Find where the given text appears and provide that cell's center as (x, y) coordinate. 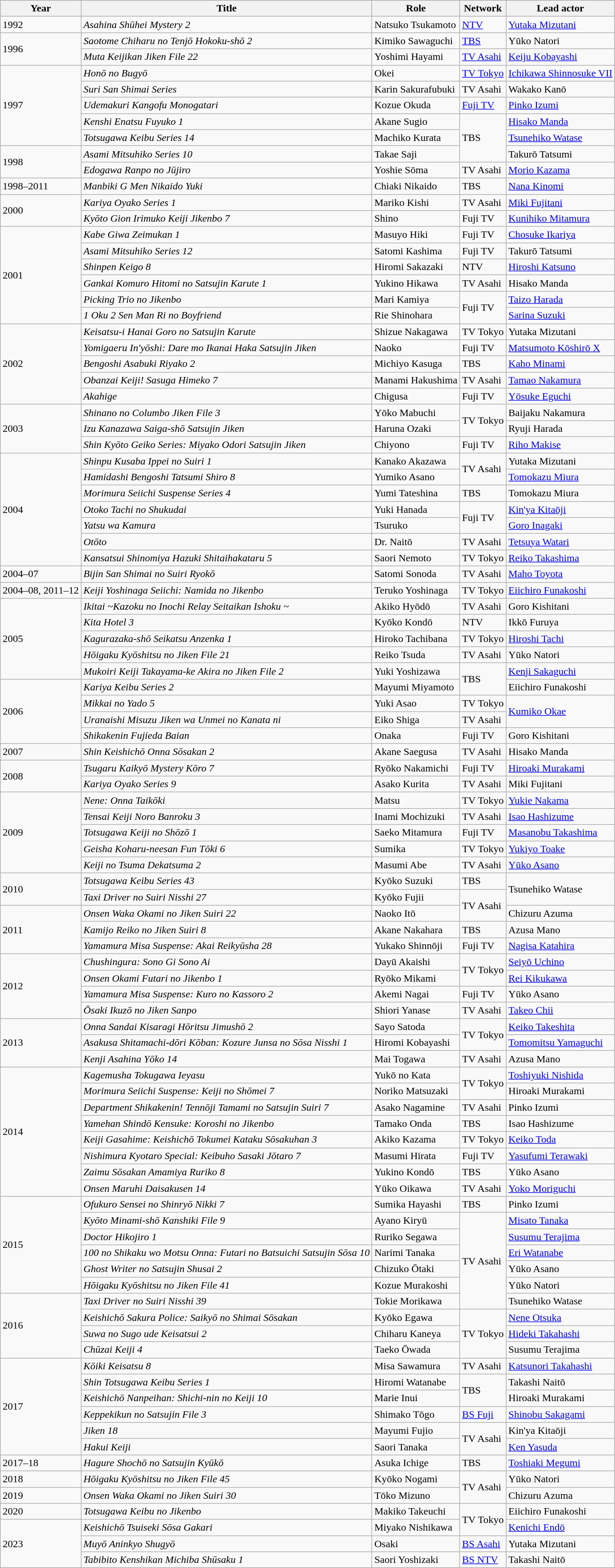
Osaki (416, 1544)
Onaka (416, 736)
Mikkai no Yado 5 (227, 703)
2017 (41, 1406)
Totsugawa Keibu Series 14 (227, 138)
Shinobu Sakagami (561, 1414)
Satomi Sonoda (416, 574)
Lead actor (561, 8)
2000 (41, 211)
Yoko Moriguchi (561, 1188)
Yatsu wa Kamura (227, 526)
Onsen Okami Futari no Jikenbo 1 (227, 978)
Kenji Sakaguchi (561, 671)
Totsugawa Keibu Series 43 (227, 881)
Obanzai Keiji! Sasuga Himeko 7 (227, 380)
Kansatsui Shinomiya Hazuki Shitaihakataru 5 (227, 558)
Kozue Murakoshi (416, 1285)
Ayano Kiryū (416, 1220)
Yoshimi Hayami (416, 57)
Michiyo Kasuga (416, 364)
Chigusa (416, 396)
Matsu (416, 800)
Taxi Driver no Suiri Nisshi 27 (227, 897)
Sumika (416, 849)
Hiroshi Katsuno (561, 267)
Gankai Komuro Hitomi no Satsujin Karute 1 (227, 283)
Suri San Shimai Series (227, 89)
Mayumi Miyamoto (416, 687)
Hagure Shochō no Satsujin Kyūkō (227, 1463)
Wakako Kanō (561, 89)
Goro Inagaki (561, 526)
Yukō no Kata (416, 1075)
Reiko Tsuda (416, 655)
Maho Toyota (561, 574)
Keishichō Sakura Police: Saikyō no Shimai Sōsakan (227, 1317)
2007 (41, 752)
Keiji Gasahime: Keishichō Tokumei Kataku Sōsakuhan 3 (227, 1140)
Chushingura: Sono Gi Sono Ai (227, 962)
Akemi Nagai (416, 994)
Eiko Shiga (416, 720)
2023 (41, 1544)
Tsugaru Kaikyō Mystery Kōro 7 (227, 768)
Shin Keishichō Onna Sōsakan 2 (227, 752)
Ikitai ~Kazoku no Inochi Relay Seitaikan Ishoku ~ (227, 606)
Ryuji Harada (561, 428)
Department Shikakenin! Tennōji Tamami no Satsujin Suiri 7 (227, 1107)
Shin Kyōto Geiko Series: Miyako Odori Satsujin Jiken (227, 445)
Mayumi Fujio (416, 1430)
Ikkō Furuya (561, 622)
Onsen Waka Okami no Jiken Suiri 22 (227, 913)
Rie Shinohara (416, 315)
Okei (416, 73)
Otoko Tachi no Shukudai (227, 510)
Chosuke Ikariya (561, 235)
Shinpen Keigo 8 (227, 267)
1 Oku 2 Sen Man Ri no Boyfriend (227, 315)
Kagurazaka-shō Seikatsu Anzenka 1 (227, 639)
Keiju Kobayashi (561, 57)
Udemakuri Kangofu Monogatari (227, 105)
1996 (41, 49)
Ruriko Segawa (416, 1237)
1998 (41, 162)
Yōsuke Eguchi (561, 396)
Taizo Harada (561, 299)
Hiroshi Tachi (561, 639)
BS Asahi (482, 1544)
Totsugawa Keiji no Shōzō 1 (227, 833)
Manami Hakushima (416, 380)
100 no Shikaku wo Motsu Onna: Futari no Batsuichi Satsujin Sōsa 10 (227, 1253)
Yamamura Misa Suspense: Kuro no Kassoro 2 (227, 994)
1997 (41, 105)
Masanobu Takashima (561, 833)
Hakui Keiji (227, 1447)
Tokie Morikawa (416, 1301)
2006 (41, 711)
Kyōto Gion Irimuko Keiji Jikenbo 7 (227, 219)
Taxi Driver no Suiri Nisshi 39 (227, 1301)
Hōigaku Kyōshitsu no Jiken File 41 (227, 1285)
Edogawa Ranpo no Jūjiro (227, 170)
2017–18 (41, 1463)
Akiko Kazama (416, 1140)
Teruko Yoshinaga (416, 590)
Nene Otsuka (561, 1317)
Masumi Hirata (416, 1156)
Misato Tanaka (561, 1220)
Kariya Keibu Series 2 (227, 687)
Tomomitsu Yamaguchi (561, 1043)
Matsumoto Kōshirō X (561, 348)
Izu Kanazawa Saiga-shō Satsujin Jiken (227, 428)
Onsen Waka Okami no Jiken Suiri 30 (227, 1495)
Bengoshi Asabuki Riyako 2 (227, 364)
Otōto (227, 542)
2016 (41, 1326)
Natsuko Tsukamoto (416, 25)
2020 (41, 1512)
Reiko Takashima (561, 558)
Hōigaku Kyōshitsu no Jiken File 45 (227, 1479)
Tōko Mizuno (416, 1495)
Onsen Maruhi Daisakusen 14 (227, 1188)
Chūzai Keiji 4 (227, 1350)
Kyōto Minami-shō Kanshiki File 9 (227, 1220)
Toshiaki Megumi (561, 1463)
Ken Yasuda (561, 1447)
Naoko Itō (416, 913)
Mai Togawa (416, 1059)
Nana Kinomi (561, 186)
Chiaki Nikaido (416, 186)
2019 (41, 1495)
Akane Nakahara (416, 929)
Inami Mochizuki (416, 816)
Hamidashi Bengoshi Tatsumi Shiro 8 (227, 477)
Machiko Kurata (416, 138)
Naoko (416, 348)
Nagisa Katahira (561, 946)
Kyōko Kondō (416, 622)
Riho Makise (561, 445)
Asako Kurita (416, 784)
Kyōko Suzuki (416, 881)
Title (227, 8)
Asami Mitsuhiko Series 10 (227, 154)
BS Fuji (482, 1414)
Saotome Chiharu no Tenjō Hokoku-shō 2 (227, 41)
Misa Sawamura (416, 1366)
Tamako Onda (416, 1123)
Tsuruko (416, 526)
Mari Kamiya (416, 299)
Miyako Nishikawa (416, 1528)
Geisha Koharu-neesan Fun Tōki 6 (227, 849)
Keiji Yoshinaga Seiichi: Namida no Jikenbo (227, 590)
Kagemusha Tokugawa Ieyasu (227, 1075)
2015 (41, 1244)
Hiromi Watanabe (416, 1382)
Muyō Aninkyo Shugyō (227, 1544)
Takae Saji (416, 154)
Yuki Yoshizawa (416, 671)
Suwa no Sugo ude Keisatsui 2 (227, 1334)
BS NTV (482, 1560)
Yukino Hikawa (416, 283)
Kyōko Fujii (416, 897)
2004 (41, 509)
Chiyono (416, 445)
2011 (41, 929)
Ghost Writer no Satsujin Shusai 2 (227, 1269)
Kenichi Endō (561, 1528)
Year (41, 8)
Bijin San Shimai no Suiri Ryokō (227, 574)
2018 (41, 1479)
Dr. Naitō (416, 542)
Yumi Tateshina (416, 493)
Akane Sugio (416, 121)
Yamehan Shindō Kensuke: Koroshi no Jikenbo (227, 1123)
Shikakenin Fujieda Baian (227, 736)
Kōiki Keisatsu 8 (227, 1366)
Yōko Mabuchi (416, 412)
Mariko Kishi (416, 203)
2009 (41, 833)
Morimura Seiichi Suspense: Keiji no Shōmei 7 (227, 1091)
Kaho Minami (561, 364)
Toshiyuki Nishida (561, 1075)
Yukino Kondō (416, 1172)
Katsunori Takahashi (561, 1366)
Network (482, 8)
Noriko Matsuzaki (416, 1091)
Kanako Akazawa (416, 461)
Kimiko Sawaguchi (416, 41)
Yamamura Misa Suspense: Akai Reikyūsha 28 (227, 946)
Shizue Nakagawa (416, 332)
Totsugawa Keibu no Jikenbo (227, 1512)
Manbiki G Men Nikaido Yuki (227, 186)
Yukiyo Toake (561, 849)
Asahina Shūhei Mystery 2 (227, 25)
Yumiko Asano (416, 477)
Sumika Hayashi (416, 1204)
Satomi Kashima (416, 251)
Yomigaeru In'yōshi: Dare mo Ikanai Haka Satsujin Jiken (227, 348)
Asami Mitsuhiko Series 12 (227, 251)
Saeko Mitamura (416, 833)
2010 (41, 889)
Sayo Satoda (416, 1027)
Nishimura Kyotaro Special: Keibuho Sasaki Jōtaro 7 (227, 1156)
Dayū Akaishi (416, 962)
Asako Nagamine (416, 1107)
Ryōko Nakamichi (416, 768)
Haruna Ozaki (416, 428)
Ōsaki Ikuzō no Jiken Sanpo (227, 1011)
Honō no Bugyō (227, 73)
Karin Sakurafubuki (416, 89)
Keisatsu-i Hanai Goro no Satsujin Karute (227, 332)
Masumi Abe (416, 865)
Yukie Nakama (561, 800)
Ofukuro Sensei no Shinryō Nikki 7 (227, 1204)
2013 (41, 1043)
Narimi Tanaka (416, 1253)
Kariya Oyako Series 9 (227, 784)
Doctor Hikojiro 1 (227, 1237)
Saori Yoshizaki (416, 1560)
Role (416, 8)
Akahige (227, 396)
2014 (41, 1132)
Nene: Onna Taikōki (227, 800)
Keishichō Nanpeihan: Shichi-nin no Keiji 10 (227, 1398)
2005 (41, 639)
Tabibito Kenshikan Michiba Shūsaku 1 (227, 1560)
Keishichō Tsuiseki Sōsa Gakari (227, 1528)
Shiori Yanase (416, 1011)
1998–2011 (41, 186)
Taeko Ōwada (416, 1350)
Shimako Tōgo (416, 1414)
Keiji no Tsuma Dekatsuma 2 (227, 865)
1992 (41, 25)
Tamao Nakamura (561, 380)
Kariya Oyako Series 1 (227, 203)
Shino (416, 219)
Saori Tanaka (416, 1447)
Jiken 18 (227, 1430)
Hōigaku Kyōshitsu no Jiken File 21 (227, 655)
2003 (41, 428)
2001 (41, 275)
Asakusa Shitamachi-dōri Kōban: Kozure Junsa no Sōsa Nisshi 1 (227, 1043)
Yūko Oikawa (416, 1188)
Akiko Hyōdō (416, 606)
Hiromi Kobayashi (416, 1043)
Takeo Chii (561, 1011)
Keppekikun no Satsujin File 3 (227, 1414)
Kozue Okuda (416, 105)
Baijaku Nakamura (561, 412)
Chizuko Ōtaki (416, 1269)
Muta Keijikan Jiken File 22 (227, 57)
Sarina Suzuki (561, 315)
Kabe Giwa Zeimukan 1 (227, 235)
Seiyō Uchino (561, 962)
Yukako Shinnōji (416, 946)
Ryōko Mikami (416, 978)
Kita Hotel 3 (227, 622)
Rei Kikukawa (561, 978)
Marie Inui (416, 1398)
Masuyo Hiki (416, 235)
Makiko Takeuchi (416, 1512)
Hideki Takahashi (561, 1334)
Tetsuya Watari (561, 542)
Kyōko Egawa (416, 1317)
Keiko Toda (561, 1140)
Mukoiri Keiji Takayama-ke Akira no Jiken File 2 (227, 671)
Onna Sandai Kisaragi Hōritsu Jimushō 2 (227, 1027)
2012 (41, 986)
Kamijo Reiko no Jiken Suiri 8 (227, 929)
Kyōko Nogami (416, 1479)
Shinano no Columbo Jiken File 3 (227, 412)
Kumiko Okae (561, 711)
Saori Nemoto (416, 558)
Kenji Asahina Yōko 14 (227, 1059)
2002 (41, 364)
2004–08, 2011–12 (41, 590)
Hiromi Sakazaki (416, 267)
Shin Totsugawa Keibu Series 1 (227, 1382)
Keiko Takeshita (561, 1027)
Tensai Keiji Noro Banroku 3 (227, 816)
Kenshi Enatsu Fuyuko 1 (227, 121)
Morio Kazama (561, 170)
Chiharu Kaneya (416, 1334)
Asuka Ichige (416, 1463)
Zaimu Sōsakan Amamiya Ruriko 8 (227, 1172)
Yuki Asao (416, 703)
Yoshie Sōma (416, 170)
2008 (41, 776)
Yasufumi Terawaki (561, 1156)
Picking Trio no Jikenbo (227, 299)
Hiroko Tachibana (416, 639)
Akane Saegusa (416, 752)
Ichikawa Shinnosuke VII (561, 73)
Morimura Seiichi Suspense Series 4 (227, 493)
Eri Watanabe (561, 1253)
Yuki Hanada (416, 510)
2004–07 (41, 574)
Shinpu Kusaba Ippei no Suiri 1 (227, 461)
Kunihiko Mitamura (561, 219)
Uranaishi Misuzu Jiken wa Unmei no Kanata ni (227, 720)
